Pinpoint the cell where the given text exists, returning its [X, Y] midpoint coordinate. 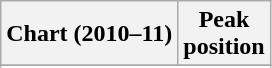
Peakposition [224, 34]
Chart (2010–11) [90, 34]
